Extract the (X, Y) coordinate from the center of the cell holding the provided text.  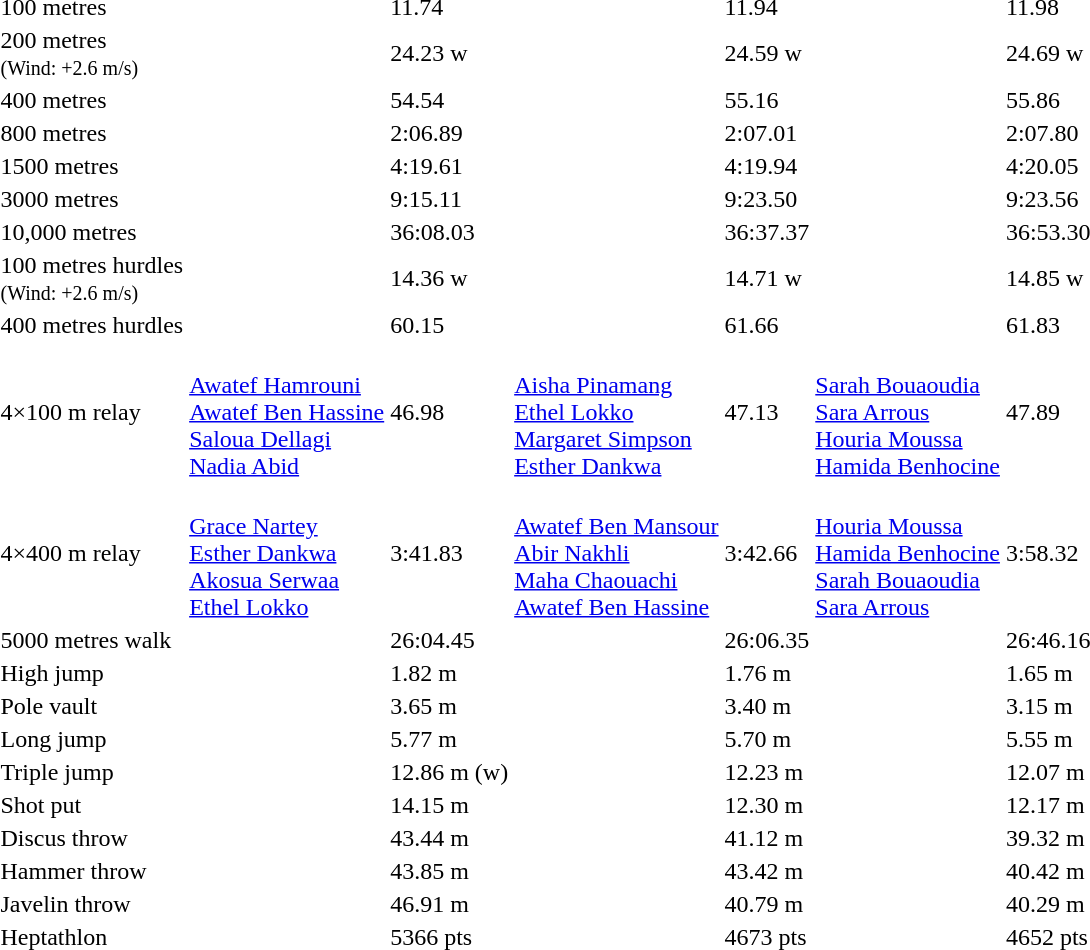
61.66 (767, 325)
Sarah BouaoudiaSara ArrousHouria MoussaHamida Benhocine (908, 412)
2:07.01 (767, 133)
9:15.11 (450, 199)
41.12 m (767, 838)
9:23.50 (767, 199)
14.71 w (767, 278)
Awatef Ben MansourAbir NakhliMaha ChaouachiAwatef Ben Hassine (616, 553)
4:19.94 (767, 166)
1.82 m (450, 673)
Grace NarteyEsther DankwaAkosua SerwaaEthel Lokko (287, 553)
40.79 m (767, 904)
43.42 m (767, 871)
3.65 m (450, 706)
2:06.89 (450, 133)
5.70 m (767, 739)
14.15 m (450, 805)
24.23 w (450, 54)
24.59 w (767, 54)
12.86 m (w) (450, 772)
54.54 (450, 100)
Awatef HamrouniAwatef Ben HassineSaloua DellagiNadia Abid (287, 412)
Aisha PinamangEthel LokkoMargaret SimpsonEsther Dankwa (616, 412)
26:04.45 (450, 640)
1.76 m (767, 673)
47.13 (767, 412)
4:19.61 (450, 166)
36:08.03 (450, 232)
12.23 m (767, 772)
3:42.66 (767, 553)
46.91 m (450, 904)
43.44 m (450, 838)
14.36 w (450, 278)
43.85 m (450, 871)
5.77 m (450, 739)
36:37.37 (767, 232)
3:41.83 (450, 553)
Houria MoussaHamida BenhocineSarah BouaoudiaSara Arrous (908, 553)
12.30 m (767, 805)
3.40 m (767, 706)
46.98 (450, 412)
55.16 (767, 100)
60.15 (450, 325)
26:06.35 (767, 640)
